Find where the given text appears and provide that cell's center as [X, Y] coordinate. 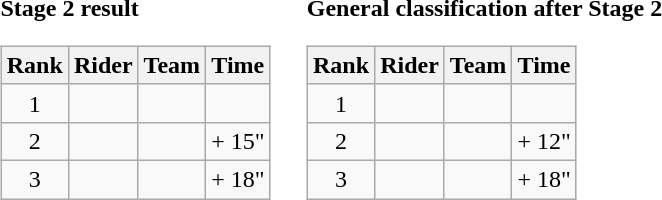
+ 15" [238, 141]
+ 12" [544, 141]
